For the text-containing cell, return its midpoint in [x, y] coordinate format. 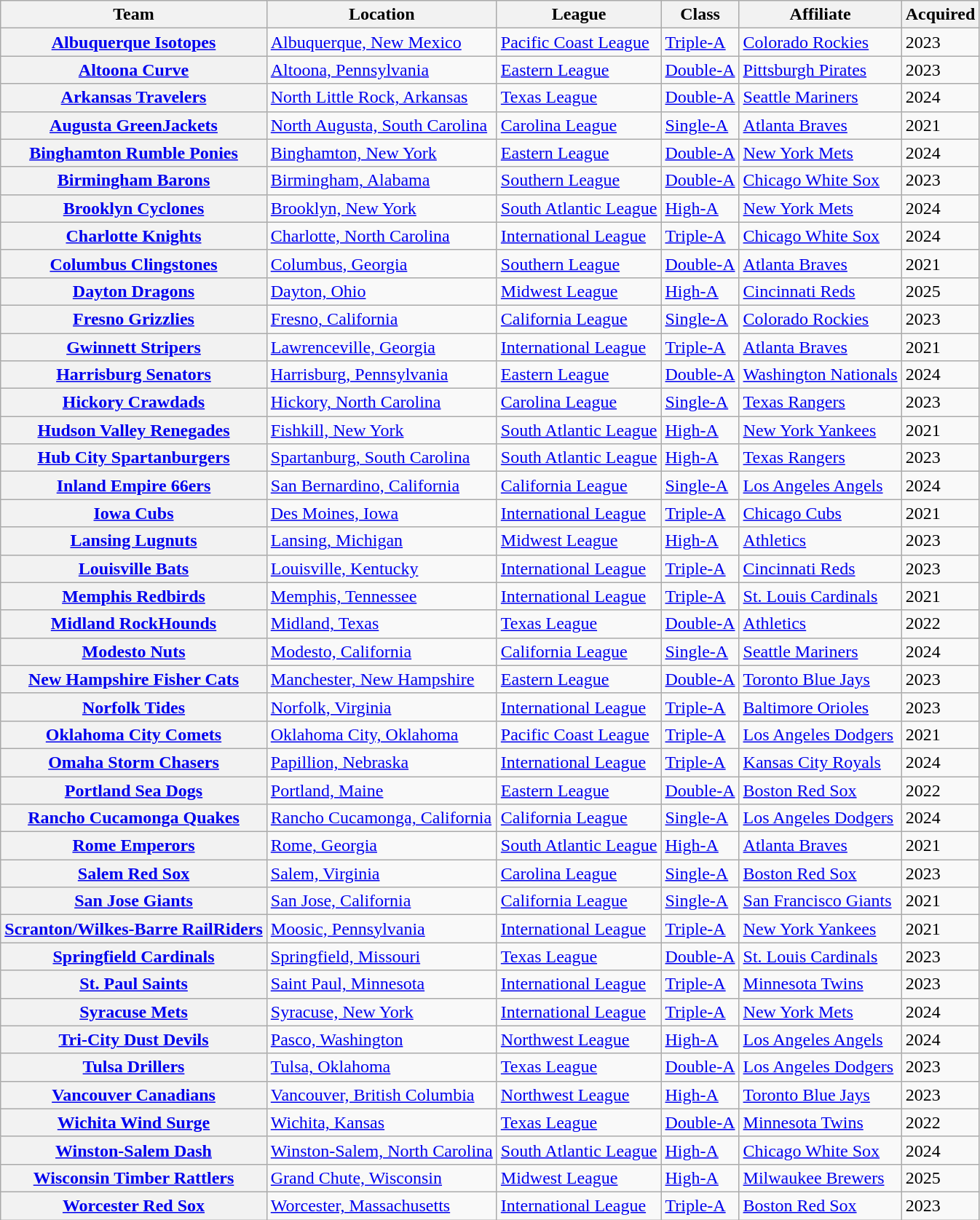
Winston-Salem, North Carolina [382, 1150]
Midland RockHounds [134, 624]
Oklahoma City, Oklahoma [382, 734]
Grand Chute, Wisconsin [382, 1178]
Location [382, 15]
San Jose Giants [134, 901]
Papillion, Nebraska [382, 762]
Class [700, 15]
Portland, Maine [382, 790]
Rome Emperors [134, 846]
San Francisco Giants [820, 901]
North Augusta, South Carolina [382, 125]
Oklahoma City Comets [134, 734]
Rancho Cucamonga Quakes [134, 818]
Harrisburg, Pennsylvania [382, 375]
Affiliate [820, 15]
Vancouver Canadians [134, 1095]
Des Moines, Iowa [382, 513]
Moosic, Pennsylvania [382, 929]
Modesto Nuts [134, 651]
Gwinnett Stripers [134, 347]
Scranton/Wilkes-Barre RailRiders [134, 929]
Binghamton Rumble Ponies [134, 153]
Syracuse Mets [134, 1012]
Salem, Virginia [382, 874]
Manchester, New Hampshire [382, 679]
Dayton, Ohio [382, 291]
Hickory, North Carolina [382, 403]
Altoona, Pennsylvania [382, 70]
Wisconsin Timber Rattlers [134, 1178]
St. Paul Saints [134, 984]
Memphis Redbirds [134, 596]
Fishkill, New York [382, 430]
Fresno, California [382, 319]
Springfield Cardinals [134, 956]
Chicago Cubs [820, 513]
North Little Rock, Arkansas [382, 98]
Charlotte, North Carolina [382, 236]
Saint Paul, Minnesota [382, 984]
Team [134, 15]
Hickory Crawdads [134, 403]
Birmingham Barons [134, 181]
Acquired [941, 15]
Midland, Texas [382, 624]
Altoona Curve [134, 70]
Harrisburg Senators [134, 375]
Lansing, Michigan [382, 541]
Dayton Dragons [134, 291]
Washington Nationals [820, 375]
Louisville Bats [134, 569]
Arkansas Travelers [134, 98]
Memphis, Tennessee [382, 596]
Norfolk Tides [134, 707]
Lawrenceville, Georgia [382, 347]
Binghamton, New York [382, 153]
Vancouver, British Columbia [382, 1095]
Lansing Lugnuts [134, 541]
Portland Sea Dogs [134, 790]
Louisville, Kentucky [382, 569]
Albuquerque Isotopes [134, 42]
Springfield, Missouri [382, 956]
Baltimore Orioles [820, 707]
Rome, Georgia [382, 846]
Pasco, Washington [382, 1039]
Worcester Red Sox [134, 1205]
Tri-City Dust Devils [134, 1039]
San Jose, California [382, 901]
Brooklyn Cyclones [134, 208]
Fresno Grizzlies [134, 319]
Kansas City Royals [820, 762]
Modesto, California [382, 651]
Norfolk, Virginia [382, 707]
Albuquerque, New Mexico [382, 42]
Spartanburg, South Carolina [382, 458]
League [579, 15]
Omaha Storm Chasers [134, 762]
Tulsa Drillers [134, 1067]
Winston-Salem Dash [134, 1150]
Worcester, Massachusetts [382, 1205]
Hub City Spartanburgers [134, 458]
Salem Red Sox [134, 874]
Columbus, Georgia [382, 264]
Hudson Valley Renegades [134, 430]
San Bernardino, California [382, 486]
New Hampshire Fisher Cats [134, 679]
Wichita, Kansas [382, 1122]
Brooklyn, New York [382, 208]
Syracuse, New York [382, 1012]
Iowa Cubs [134, 513]
Columbus Clingstones [134, 264]
Augusta GreenJackets [134, 125]
Rancho Cucamonga, California [382, 818]
Tulsa, Oklahoma [382, 1067]
Pittsburgh Pirates [820, 70]
Charlotte Knights [134, 236]
Birmingham, Alabama [382, 181]
Milwaukee Brewers [820, 1178]
Inland Empire 66ers [134, 486]
Wichita Wind Surge [134, 1122]
